Return [x, y] of the center of cell containing provided text 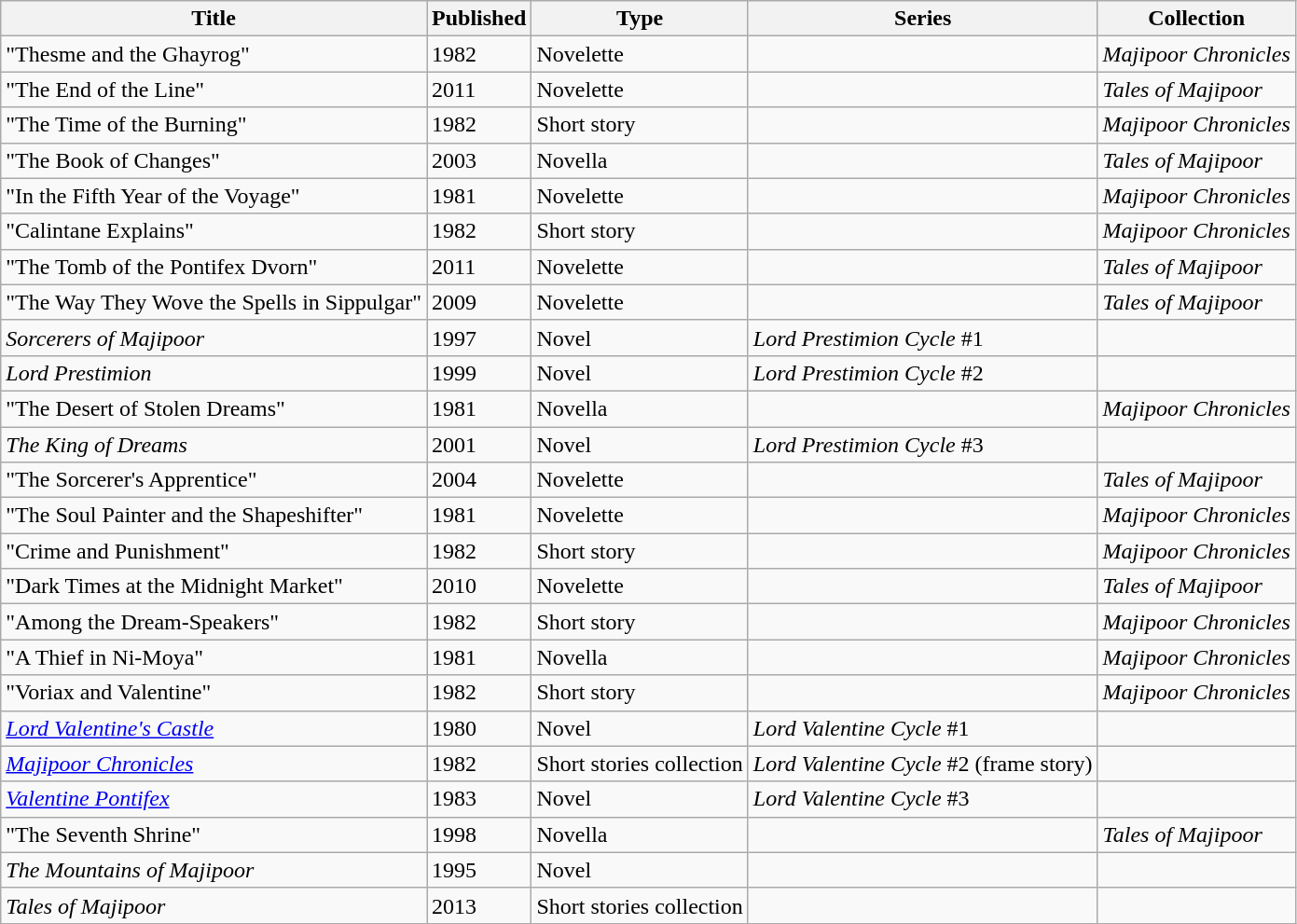
2003 [479, 160]
Valentine Pontifex [214, 799]
"The Tomb of the Pontifex Dvorn" [214, 267]
1980 [479, 728]
"A Thief in Ni-Moya" [214, 657]
"The Time of the Burning" [214, 125]
2009 [479, 302]
1999 [479, 373]
1995 [479, 870]
Lord Prestimion Cycle #3 [923, 445]
Series [923, 19]
"The Soul Painter and the Shapeshifter" [214, 516]
1998 [479, 834]
Lord Valentine Cycle #3 [923, 799]
"Thesme and the Ghayrog" [214, 54]
Lord Prestimion [214, 373]
1983 [479, 799]
"Voriax and Valentine" [214, 693]
"Among the Dream-Speakers" [214, 622]
"Dark Times at the Midnight Market" [214, 586]
2013 [479, 905]
Lord Prestimion Cycle #2 [923, 373]
Lord Valentine Cycle #1 [923, 728]
"Calintane Explains" [214, 231]
"The Book of Changes" [214, 160]
2010 [479, 586]
Type [640, 19]
"Crime and Punishment" [214, 551]
"The Desert of Stolen Dreams" [214, 408]
Published [479, 19]
Lord Prestimion Cycle #1 [923, 338]
Lord Valentine Cycle #2 (frame story) [923, 764]
"The Sorcerer's Apprentice" [214, 480]
"The Seventh Shrine" [214, 834]
"The Way They Wove the Spells in Sippulgar" [214, 302]
2001 [479, 445]
Sorcerers of Majipoor [214, 338]
1997 [479, 338]
Title [214, 19]
2004 [479, 480]
"The End of the Line" [214, 90]
The King of Dreams [214, 445]
Lord Valentine's Castle [214, 728]
Collection [1196, 19]
"In the Fifth Year of the Voyage" [214, 196]
The Mountains of Majipoor [214, 870]
